Search for the cell housing the specified text and yield its [x, y] center coordinate. 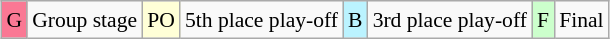
F [543, 20]
G [14, 20]
3rd place play-off [450, 20]
PO [161, 20]
5th place play-off [262, 20]
Group stage [84, 20]
B [356, 20]
Final [582, 20]
